Extract the [x, y] coordinate from the center of the cell holding the provided text.  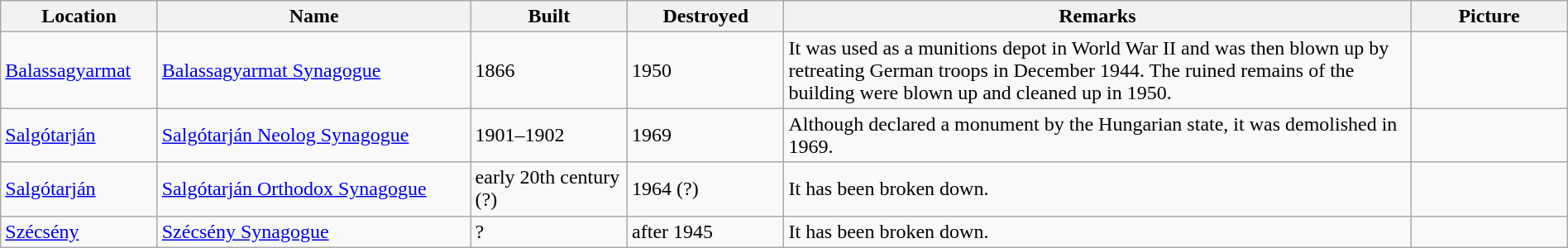
? [549, 231]
1969 [706, 136]
Name [314, 17]
after 1945 [706, 231]
1901–1902 [549, 136]
1866 [549, 70]
Balassagyarmat [79, 70]
Remarks [1097, 17]
Destroyed [706, 17]
Szécsény [79, 231]
Salgótarján Orthodox Synagogue [314, 188]
1950 [706, 70]
Balassagyarmat Synagogue [314, 70]
early 20th century (?) [549, 188]
Salgótarján Neolog Synagogue [314, 136]
Built [549, 17]
Picture [1489, 17]
Location [79, 17]
1964 (?) [706, 188]
Although declared a monument by the Hungarian state, it was demolished in 1969. [1097, 136]
Szécsény Synagogue [314, 231]
